Extract the [X, Y] coordinate from the center of the cell holding the provided text.  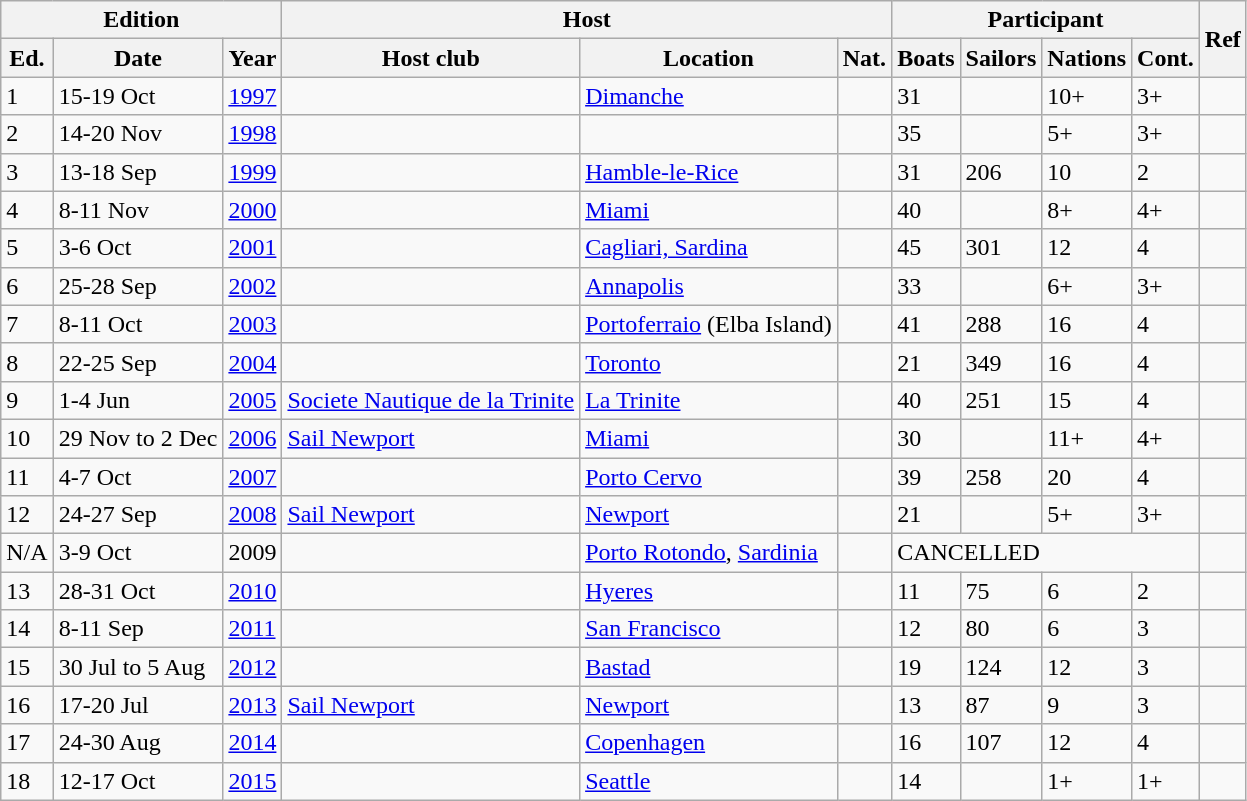
2006 [252, 438]
3-9 Oct [138, 553]
San Francisco [709, 629]
29 Nov to 2 Dec [138, 438]
2014 [252, 743]
30 Jul to 5 Aug [138, 667]
13-18 Sep [138, 172]
Annapolis [709, 286]
30 [926, 438]
8-11 Nov [138, 210]
2007 [252, 477]
24-27 Sep [138, 515]
288 [1001, 324]
Bastad [709, 667]
28-31 Oct [138, 591]
10+ [1087, 96]
206 [1001, 172]
8-11 Oct [138, 324]
80 [1001, 629]
Sailors [1001, 58]
349 [1001, 362]
Porto Cervo [709, 477]
Porto Rotondo, Sardinia [709, 553]
Ed. [27, 58]
1999 [252, 172]
Location [709, 58]
4-7 Oct [138, 477]
2001 [252, 248]
107 [1001, 743]
Host club [431, 58]
24-30 Aug [138, 743]
La Trinite [709, 400]
14-20 Nov [138, 134]
20 [1087, 477]
41 [926, 324]
1998 [252, 134]
2012 [252, 667]
2008 [252, 515]
Year [252, 58]
1997 [252, 96]
8-11 Sep [138, 629]
Cagliari, Sardina [709, 248]
Boats [926, 58]
258 [1001, 477]
75 [1001, 591]
45 [926, 248]
124 [1001, 667]
11+ [1087, 438]
N/A [27, 553]
33 [926, 286]
35 [926, 134]
15-19 Oct [138, 96]
251 [1001, 400]
17-20 Jul [138, 705]
2013 [252, 705]
2003 [252, 324]
CANCELLED [1046, 553]
Cont. [1166, 58]
2005 [252, 400]
1-4 Jun [138, 400]
5 [27, 248]
2000 [252, 210]
8+ [1087, 210]
17 [27, 743]
18 [27, 781]
Portoferraio (Elba Island) [709, 324]
2010 [252, 591]
87 [1001, 705]
2004 [252, 362]
19 [926, 667]
25-28 Sep [138, 286]
Copenhagen [709, 743]
Hamble-le-Rice [709, 172]
Nat. [864, 58]
301 [1001, 248]
7 [27, 324]
2002 [252, 286]
22-25 Sep [138, 362]
39 [926, 477]
Host [587, 20]
Nations [1087, 58]
8 [27, 362]
Societe Nautique de la Trinite [431, 400]
3-6 Oct [138, 248]
Hyeres [709, 591]
12-17 Oct [138, 781]
1 [27, 96]
Dimanche [709, 96]
2009 [252, 553]
2015 [252, 781]
Ref [1222, 39]
6+ [1087, 286]
Participant [1046, 20]
Date [138, 58]
Toronto [709, 362]
Edition [142, 20]
Seattle [709, 781]
2011 [252, 629]
